Pinpoint the cell where the given text exists, returning its (x, y) midpoint coordinate. 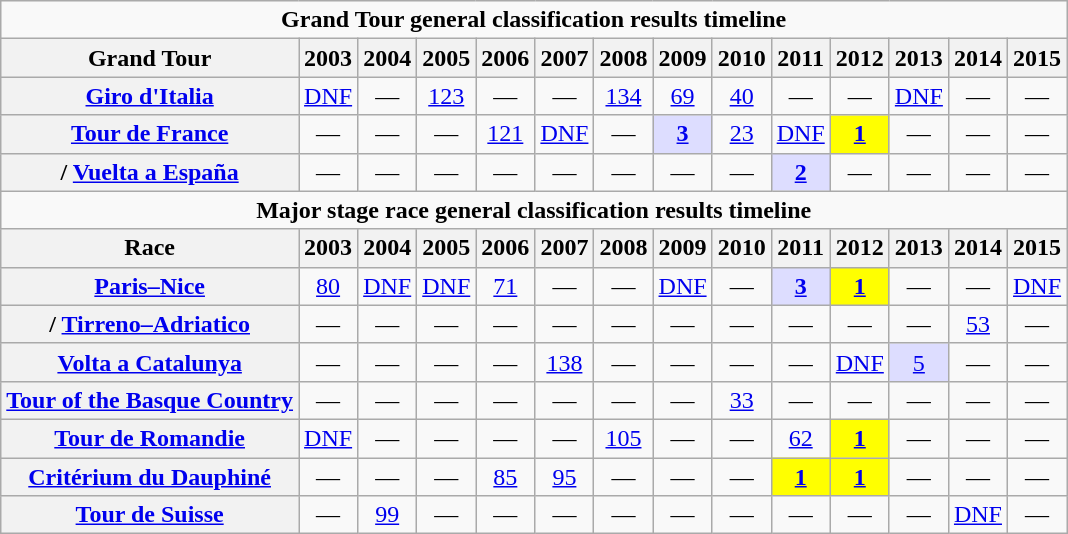
53 (978, 324)
138 (564, 362)
71 (506, 286)
Tour de Romandie (150, 438)
99 (388, 515)
Grand Tour (150, 58)
Tour of the Basque Country (150, 400)
Major stage race general classification results timeline (534, 210)
121 (506, 134)
Grand Tour general classification results timeline (534, 20)
Tour de Suisse (150, 515)
123 (446, 96)
2 (800, 172)
105 (624, 438)
134 (624, 96)
40 (742, 96)
69 (682, 96)
85 (506, 477)
62 (800, 438)
Paris–Nice (150, 286)
Giro d'Italia (150, 96)
/ Vuelta a España (150, 172)
Race (150, 248)
5 (918, 362)
Critérium du Dauphiné (150, 477)
33 (742, 400)
95 (564, 477)
Tour de France (150, 134)
/ Tirreno–Adriatico (150, 324)
Volta a Catalunya (150, 362)
23 (742, 134)
80 (328, 286)
